Scan for the cell matching the given text and deliver its [X, Y] coordinate at center. 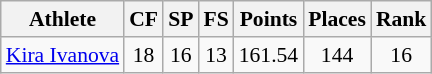
CF [144, 19]
161.54 [268, 55]
Places [337, 19]
Kira Ivanova [62, 55]
SP [180, 19]
13 [216, 55]
Rank [402, 19]
FS [216, 19]
18 [144, 55]
144 [337, 55]
Athlete [62, 19]
Points [268, 19]
